Extract the [X, Y] coordinate from the center of the cell holding the provided text.  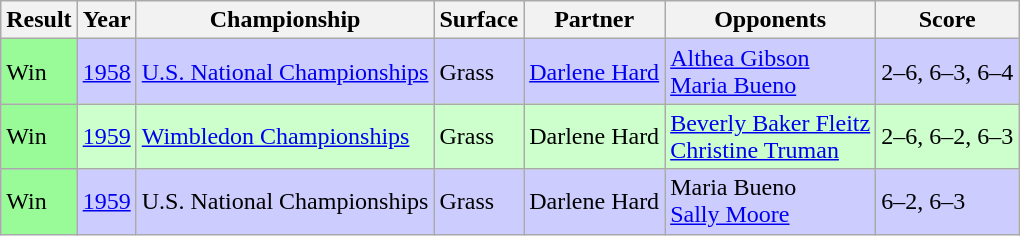
1958 [106, 72]
Maria Bueno Sally Moore [770, 202]
Surface [479, 20]
Championship [285, 20]
2–6, 6–2, 6–3 [948, 136]
6–2, 6–3 [948, 202]
Result [39, 20]
Year [106, 20]
Opponents [770, 20]
Althea Gibson Maria Bueno [770, 72]
Partner [594, 20]
2–6, 6–3, 6–4 [948, 72]
Beverly Baker Fleitz Christine Truman [770, 136]
Score [948, 20]
Wimbledon Championships [285, 136]
